Detect which cell encompasses the target text, then output its [x, y] center coordinate. 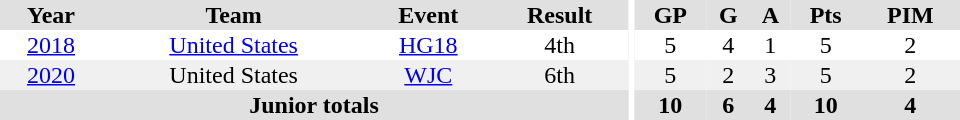
GP [670, 15]
PIM [910, 15]
Junior totals [314, 105]
Event [428, 15]
4th [560, 45]
6th [560, 75]
Result [560, 15]
6 [728, 105]
HG18 [428, 45]
G [728, 15]
A [770, 15]
Pts [826, 15]
2020 [51, 75]
1 [770, 45]
3 [770, 75]
Team [234, 15]
Year [51, 15]
2018 [51, 45]
WJC [428, 75]
